Return the [x, y] coordinate for the center point of the cell that contains the specified text.  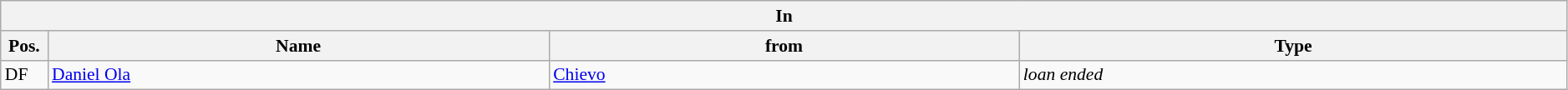
Name [298, 46]
loan ended [1293, 75]
Daniel Ola [298, 75]
Type [1293, 46]
Pos. [24, 46]
from [784, 46]
DF [24, 75]
In [784, 16]
Chievo [784, 75]
